Capture the cell that displays the provided text and extract its (x, y) central coordinate. 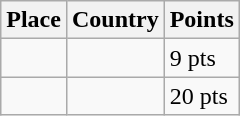
20 pts (202, 96)
Country (115, 20)
Place (34, 20)
Points (202, 20)
9 pts (202, 58)
